Provide the [x, y] coordinate of the cell's center where the given text is located.  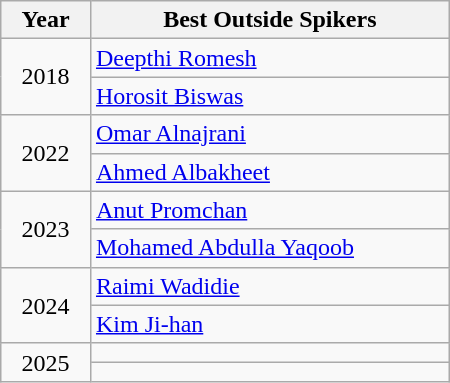
Ahmed Albakheet [270, 172]
Horosit Biswas [270, 96]
Raimi Wadidie [270, 286]
Year [46, 20]
Omar Alnajrani [270, 134]
Anut Promchan [270, 210]
2022 [46, 153]
Best Outside Spikers [270, 20]
Mohamed Abdulla Yaqoob [270, 248]
2024 [46, 305]
Deepthi Romesh [270, 58]
Kim Ji-han [270, 324]
2023 [46, 229]
2025 [46, 362]
2018 [46, 77]
